Search for the cell housing the specified text and yield its [X, Y] center coordinate. 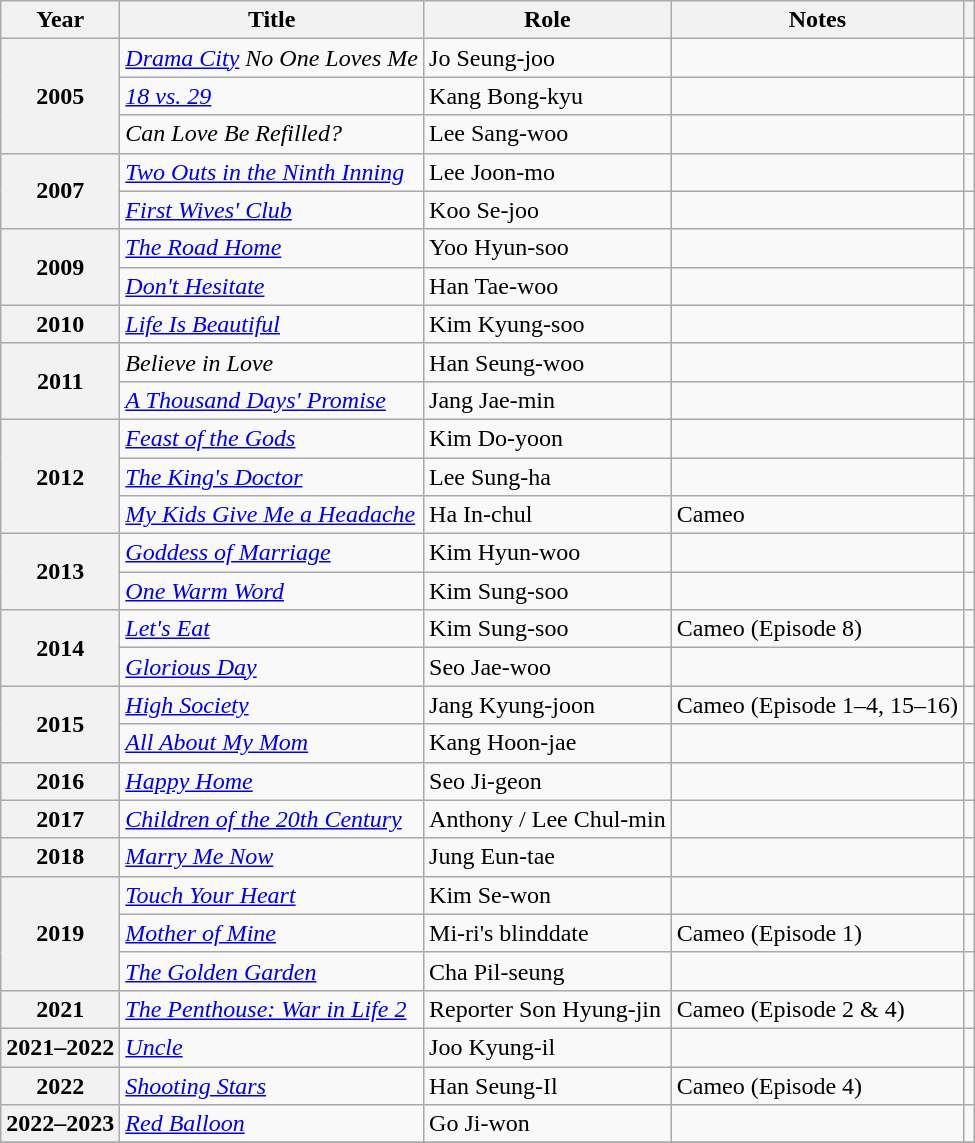
2015 [60, 724]
The King's Doctor [272, 477]
2013 [60, 572]
Can Love Be Refilled? [272, 134]
Believe in Love [272, 362]
Glorious Day [272, 667]
Uncle [272, 1047]
All About My Mom [272, 743]
Mother of Mine [272, 933]
The Penthouse: War in Life 2 [272, 1009]
Drama City No One Loves Me [272, 58]
2018 [60, 857]
My Kids Give Me a Headache [272, 515]
Koo Se-joo [548, 210]
Kim Kyung-soo [548, 324]
Goddess of Marriage [272, 553]
Two Outs in the Ninth Inning [272, 172]
Seo Jae-woo [548, 667]
First Wives' Club [272, 210]
Go Ji-won [548, 1124]
2022–2023 [60, 1124]
A Thousand Days' Promise [272, 400]
Cameo (Episode 1) [817, 933]
Lee Joon-mo [548, 172]
Cha Pil-seung [548, 971]
Kang Hoon-jae [548, 743]
Shooting Stars [272, 1085]
Title [272, 20]
Don't Hesitate [272, 286]
2017 [60, 819]
Lee Sung-ha [548, 477]
Jang Jae-min [548, 400]
Reporter Son Hyung-jin [548, 1009]
Role [548, 20]
2016 [60, 781]
Joo Kyung-il [548, 1047]
2021 [60, 1009]
Cameo (Episode 2 & 4) [817, 1009]
Lee Sang-woo [548, 134]
One Warm Word [272, 591]
Jang Kyung-joon [548, 705]
High Society [272, 705]
18 vs. 29 [272, 96]
Mi-ri's blinddate [548, 933]
Cameo (Episode 4) [817, 1085]
Yoo Hyun-soo [548, 248]
Anthony / Lee Chul-min [548, 819]
2019 [60, 933]
2014 [60, 648]
Let's Eat [272, 629]
Cameo (Episode 8) [817, 629]
Feast of the Gods [272, 438]
The Golden Garden [272, 971]
Han Seung-Il [548, 1085]
Notes [817, 20]
2007 [60, 191]
Seo Ji-geon [548, 781]
Ha In-chul [548, 515]
Marry Me Now [272, 857]
Touch Your Heart [272, 895]
Cameo (Episode 1–4, 15–16) [817, 705]
Happy Home [272, 781]
Han Seung-woo [548, 362]
2010 [60, 324]
Jo Seung-joo [548, 58]
Kang Bong-kyu [548, 96]
The Road Home [272, 248]
Life Is Beautiful [272, 324]
Red Balloon [272, 1124]
Kim Do-yoon [548, 438]
Children of the 20th Century [272, 819]
2009 [60, 267]
Year [60, 20]
Kim Se-won [548, 895]
2022 [60, 1085]
2012 [60, 476]
2005 [60, 96]
Han Tae-woo [548, 286]
2021–2022 [60, 1047]
Cameo [817, 515]
Jung Eun-tae [548, 857]
Kim Hyun-woo [548, 553]
2011 [60, 381]
